Capture the cell that displays the provided text and extract its (X, Y) central coordinate. 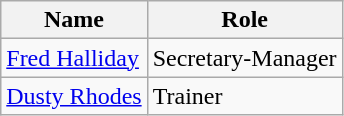
Role (244, 20)
Fred Halliday (74, 58)
Trainer (244, 96)
Secretary-Manager (244, 58)
Name (74, 20)
Dusty Rhodes (74, 96)
